Scan for the cell matching the given text and deliver its (x, y) coordinate at center. 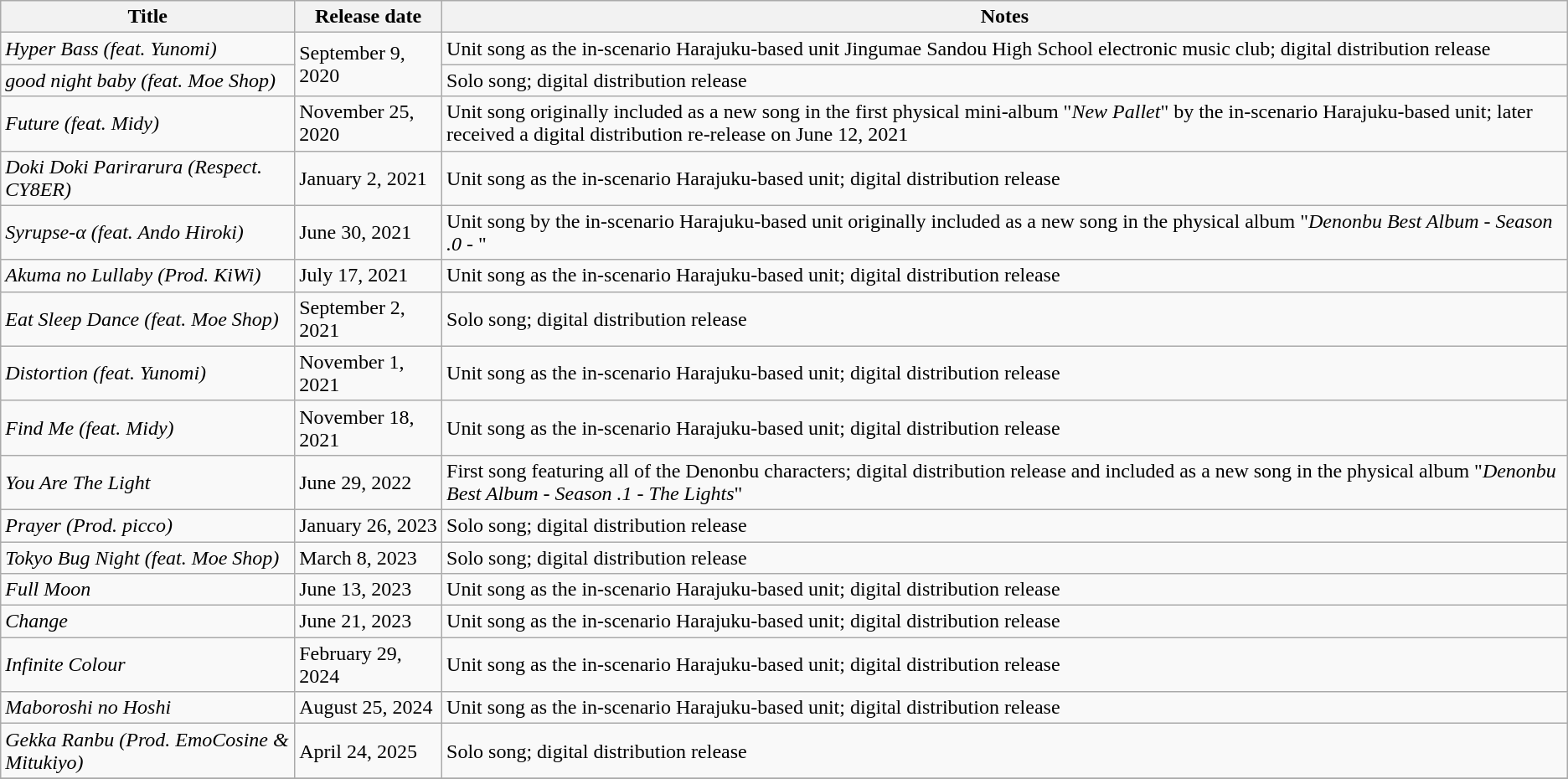
June 29, 2022 (369, 482)
Release date (369, 17)
Unit song as the in-scenario Harajuku-based unit Jingumae Sandou High School electronic music club; digital distribution release (1005, 49)
Notes (1005, 17)
April 24, 2025 (369, 751)
Doki Doki Parirarura (Respect. CY8ER) (147, 178)
Find Me (feat. Midy) (147, 427)
June 30, 2021 (369, 233)
Hyper Bass (feat. Yunomi) (147, 49)
November 18, 2021 (369, 427)
good night baby (feat. Moe Shop) (147, 80)
Unit song by the in-scenario Harajuku-based unit originally included as a new song in the physical album "Denonbu Best Album - Season .0 - " (1005, 233)
Infinite Colour (147, 665)
Tokyo Bug Night (feat. Moe Shop) (147, 557)
June 21, 2023 (369, 622)
January 2, 2021 (369, 178)
Prayer (Prod. picco) (147, 525)
Syrupse-α (feat. Ando Hiroki) (147, 233)
March 8, 2023 (369, 557)
September 2, 2021 (369, 318)
Change (147, 622)
Full Moon (147, 590)
Future (feat. Midy) (147, 124)
February 29, 2024 (369, 665)
Gekka Ranbu (Prod. EmoCosine & Mitukiyo) (147, 751)
Distortion (feat. Yunomi) (147, 374)
Title (147, 17)
You Are The Light (147, 482)
November 25, 2020 (369, 124)
August 25, 2024 (369, 708)
November 1, 2021 (369, 374)
June 13, 2023 (369, 590)
January 26, 2023 (369, 525)
Eat Sleep Dance (feat. Moe Shop) (147, 318)
July 17, 2021 (369, 276)
Maboroshi no Hoshi (147, 708)
Akuma no Lullaby (Prod. KiWi) (147, 276)
September 9, 2020 (369, 64)
